Locate the cell with the specified text and output its [X, Y] center coordinate. 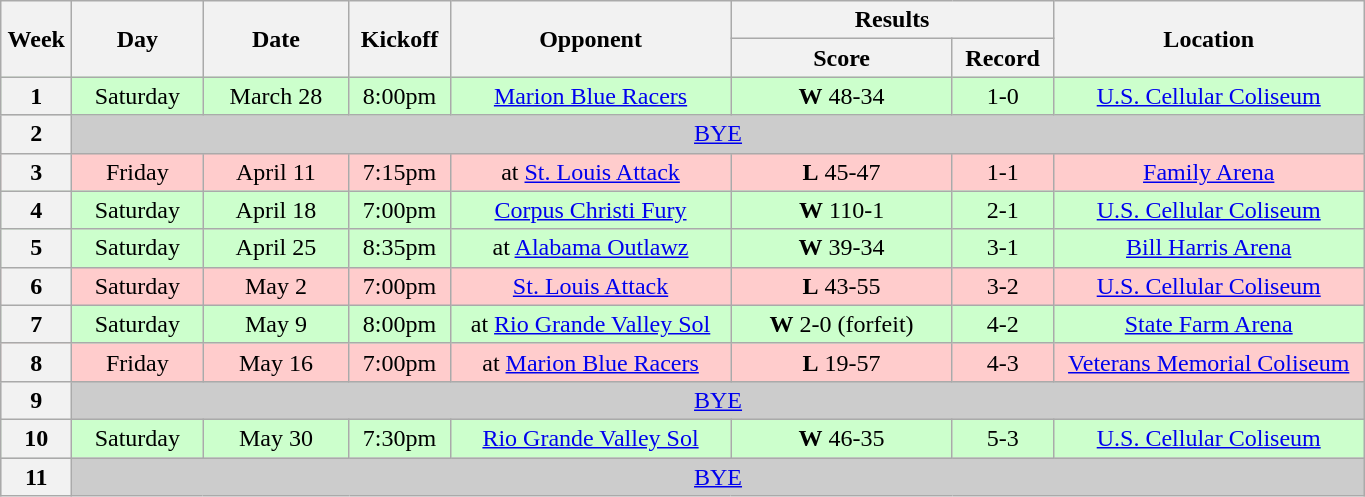
W 2-0 (forfeit) [842, 324]
1 [36, 96]
5 [36, 248]
L 43-55 [842, 286]
Kickoff [400, 39]
April 11 [276, 172]
Corpus Christi Fury [590, 210]
4-3 [1002, 362]
7:30pm [400, 438]
Record [1002, 58]
W 39-34 [842, 248]
L 45-47 [842, 172]
St. Louis Attack [590, 286]
4 [36, 210]
Score [842, 58]
11 [36, 477]
March 28 [276, 96]
Marion Blue Racers [590, 96]
May 2 [276, 286]
at St. Louis Attack [590, 172]
7:15pm [400, 172]
3-1 [1002, 248]
L 19-57 [842, 362]
5-3 [1002, 438]
6 [36, 286]
W 110-1 [842, 210]
W 46-35 [842, 438]
8 [36, 362]
at Alabama Outlawz [590, 248]
April 18 [276, 210]
Results [892, 20]
1-1 [1002, 172]
Day [138, 39]
Rio Grande Valley Sol [590, 438]
3 [36, 172]
at Marion Blue Racers [590, 362]
Location [1208, 39]
April 25 [276, 248]
Week [36, 39]
2 [36, 134]
7 [36, 324]
9 [36, 400]
4-2 [1002, 324]
3-2 [1002, 286]
Date [276, 39]
at Rio Grande Valley Sol [590, 324]
2-1 [1002, 210]
1-0 [1002, 96]
May 30 [276, 438]
Veterans Memorial Coliseum [1208, 362]
May 16 [276, 362]
State Farm Arena [1208, 324]
W 48-34 [842, 96]
Family Arena [1208, 172]
Opponent [590, 39]
8:35pm [400, 248]
Bill Harris Arena [1208, 248]
May 9 [276, 324]
10 [36, 438]
